From the cell containing the given text, extract its center point as (X, Y) coordinate. 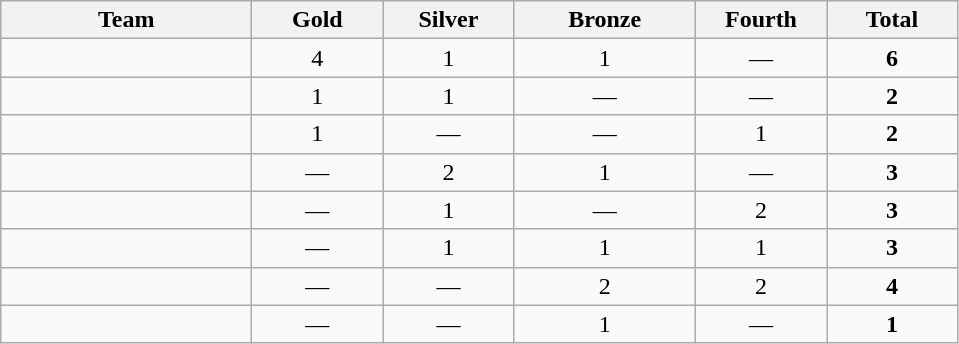
Fourth (760, 20)
Gold (318, 20)
6 (892, 58)
Total (892, 20)
Bronze (605, 20)
Team (126, 20)
Silver (448, 20)
